Capture the cell that displays the provided text and extract its [X, Y] central coordinate. 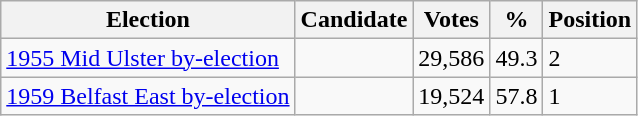
Position [590, 20]
1955 Mid Ulster by-election [148, 58]
Votes [452, 20]
% [516, 20]
1 [590, 96]
Candidate [354, 20]
1959 Belfast East by-election [148, 96]
29,586 [452, 58]
49.3 [516, 58]
2 [590, 58]
57.8 [516, 96]
Election [148, 20]
19,524 [452, 96]
